Return the (X, Y) coordinate for the center point of the cell that contains the specified text.  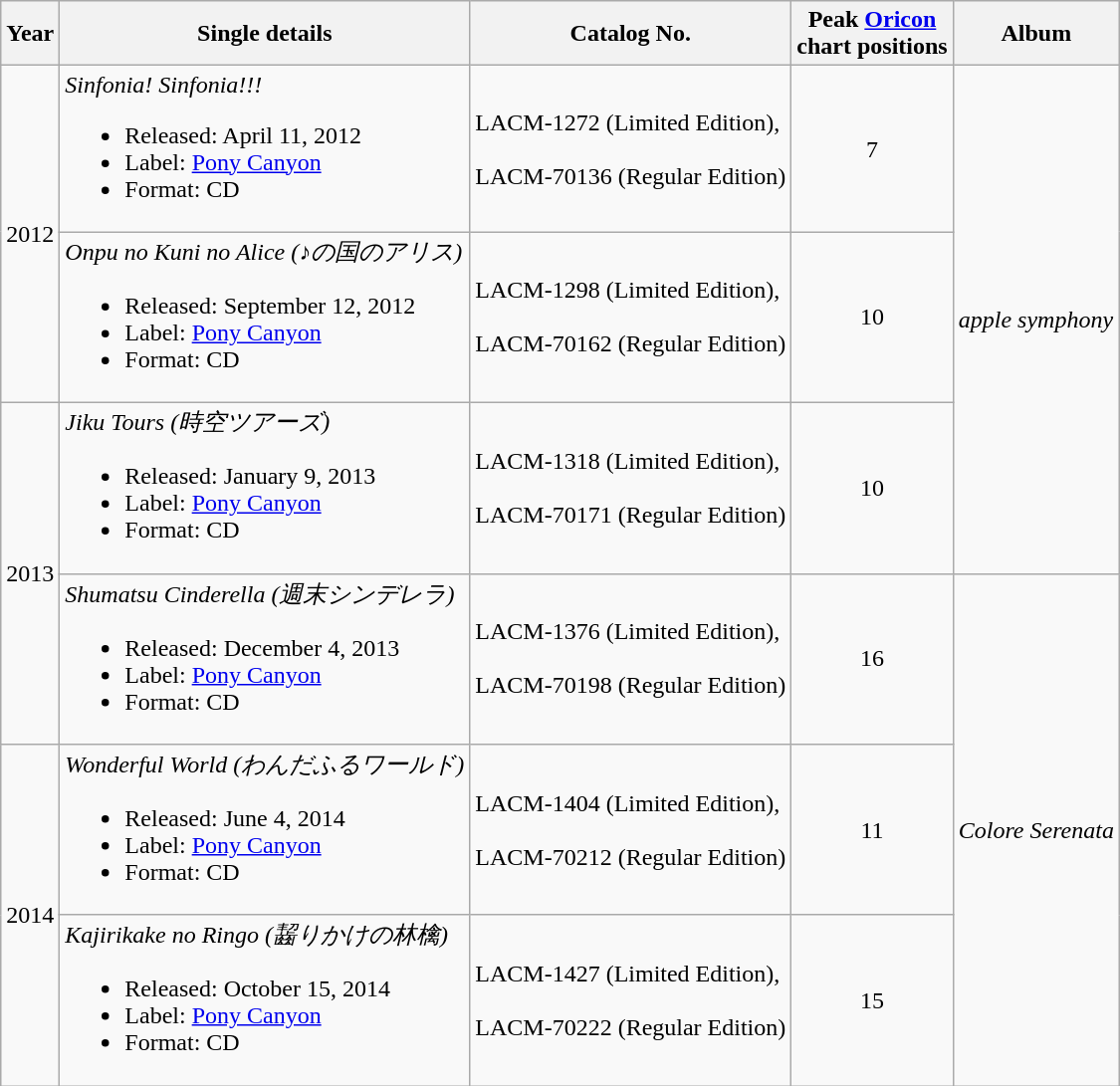
LACM-1404 (Limited Edition),LACM-70212 (Regular Edition) (631, 830)
Peak Oricon chart positions (872, 34)
Colore Serenata (1035, 830)
2013 (30, 573)
LACM-1376 (Limited Edition),LACM-70198 (Regular Edition) (631, 659)
Sinfonia! Sinfonia!!!Released: April 11, 2012Label: Pony CanyonFormat: CD (265, 149)
LACM-1318 (Limited Edition),LACM-70171 (Regular Edition) (631, 488)
7 (872, 149)
15 (872, 1000)
Single details (265, 34)
Wonderful World (わんだふるワールド)Released: June 4, 2014Label: Pony CanyonFormat: CD (265, 830)
Album (1035, 34)
apple symphony (1035, 320)
Catalog No. (631, 34)
11 (872, 830)
Year (30, 34)
LACM-1427 (Limited Edition),LACM-70222 (Regular Edition) (631, 1000)
2014 (30, 916)
Shumatsu Cinderella (週末シンデレラ)Released: December 4, 2013Label: Pony CanyonFormat: CD (265, 659)
Kajirikake no Ringo (齧りかけの林檎)Released: October 15, 2014Label: Pony CanyonFormat: CD (265, 1000)
Jiku Tours (時空ツアーズ)Released: January 9, 2013Label: Pony CanyonFormat: CD (265, 488)
16 (872, 659)
2012 (30, 235)
Onpu no Kuni no Alice (♪の国のアリス)Released: September 12, 2012Label: Pony CanyonFormat: CD (265, 318)
LACM-1272 (Limited Edition),LACM-70136 (Regular Edition) (631, 149)
LACM-1298 (Limited Edition),LACM-70162 (Regular Edition) (631, 318)
